Locate the cell with the specified text and output its (x, y) center coordinate. 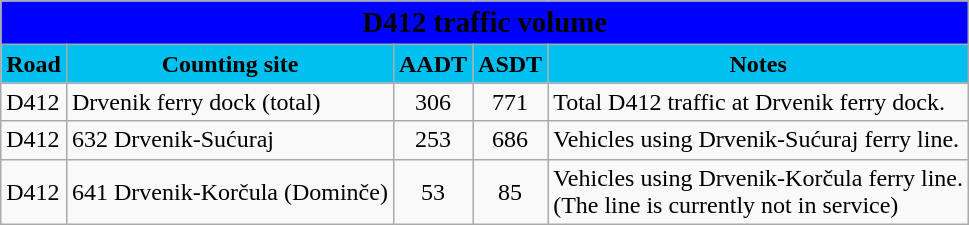
771 (510, 102)
641 Drvenik-Korčula (Dominče) (230, 192)
Total D412 traffic at Drvenik ferry dock. (758, 102)
Vehicles using Drvenik-Sućuraj ferry line. (758, 140)
D412 traffic volume (485, 23)
Vehicles using Drvenik-Korčula ferry line.(The line is currently not in service) (758, 192)
253 (432, 140)
85 (510, 192)
632 Drvenik-Sućuraj (230, 140)
Notes (758, 64)
ASDT (510, 64)
AADT (432, 64)
Drvenik ferry dock (total) (230, 102)
686 (510, 140)
Road (34, 64)
53 (432, 192)
306 (432, 102)
Counting site (230, 64)
